Output the [x, y] coordinate of the center of the cell containing the given text.  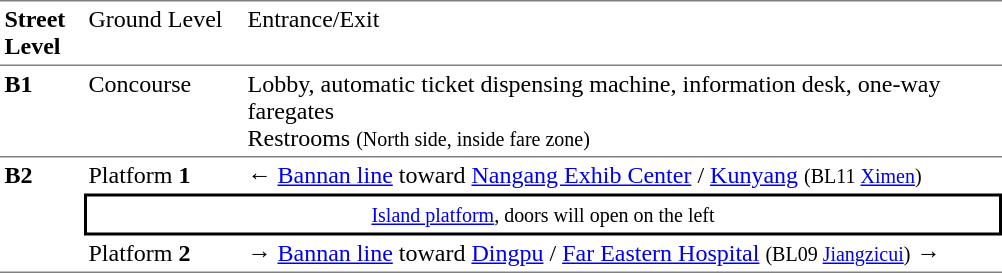
Concourse [164, 112]
Island platform, doors will open on the left [543, 215]
Lobby, automatic ticket dispensing machine, information desk, one-way faregatesRestrooms (North side, inside fare zone) [622, 112]
Platform 1 [164, 176]
Entrance/Exit [622, 33]
Street Level [42, 33]
B1 [42, 112]
Ground Level [164, 33]
← Bannan line toward Nangang Exhib Center / Kunyang (BL11 Ximen) [622, 176]
